Provide the (x, y) coordinate of the cell's center where the given text is located.  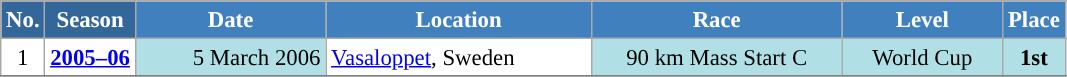
Location (459, 20)
Race (716, 20)
No. (23, 20)
Date (230, 20)
Vasaloppet, Sweden (459, 58)
World Cup (922, 58)
Place (1034, 20)
5 March 2006 (230, 58)
1st (1034, 58)
90 km Mass Start C (716, 58)
Level (922, 20)
Season (90, 20)
1 (23, 58)
2005–06 (90, 58)
